For the text-containing cell, return its midpoint in (X, Y) coordinate format. 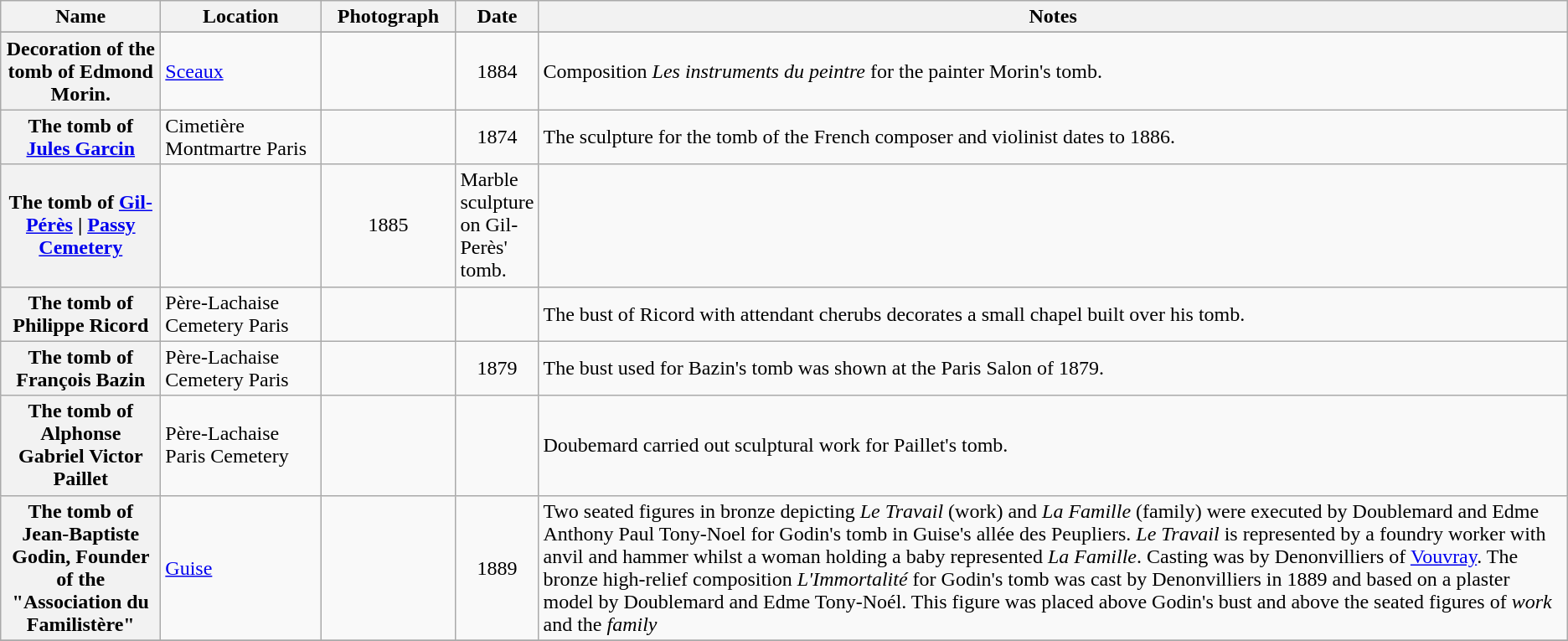
Location (241, 17)
Père-Lachaise Paris Cemetery (241, 446)
1889 (498, 568)
The bust used for Bazin's tomb was shown at the Paris Salon of 1879. (1053, 369)
Photograph (389, 17)
The tomb of Jules Garcin (80, 137)
Marble sculpture on Gil-Perès' tomb. (498, 225)
The tomb of François Bazin (80, 369)
Composition Les instruments du peintre for the painter Morin's tomb. (1053, 71)
Guise (241, 568)
The sculpture for the tomb of the French composer and violinist dates to 1886. (1053, 137)
Notes (1053, 17)
The tomb of Jean-Baptiste Godin, Founder of the "Association du Familistère" (80, 568)
The bust of Ricord with attendant cherubs decorates a small chapel built over his tomb. (1053, 313)
1885 (389, 225)
1874 (498, 137)
Sceaux (241, 71)
The tomb of Philippe Ricord (80, 313)
The tomb of Gil-Pérès | Passy Cemetery (80, 225)
Doubemard carried out sculptural work for Paillet's tomb. (1053, 446)
1884 (498, 71)
The tomb of Alphonse Gabriel Victor Paillet (80, 446)
Cimetière Montmartre Paris (241, 137)
Name (80, 17)
Decoration of the tomb of Edmond Morin. (80, 71)
Date (498, 17)
1879 (498, 369)
